For the text-containing cell, return its midpoint in [X, Y] coordinate format. 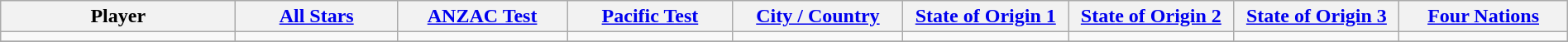
City / Country [818, 16]
ANZAC Test [483, 16]
All Stars [317, 16]
State of Origin 1 [986, 16]
Player [118, 16]
State of Origin 2 [1151, 16]
State of Origin 3 [1317, 16]
Pacific Test [650, 16]
Four Nations [1484, 16]
